Find where the given text appears and provide that cell's center as (x, y) coordinate. 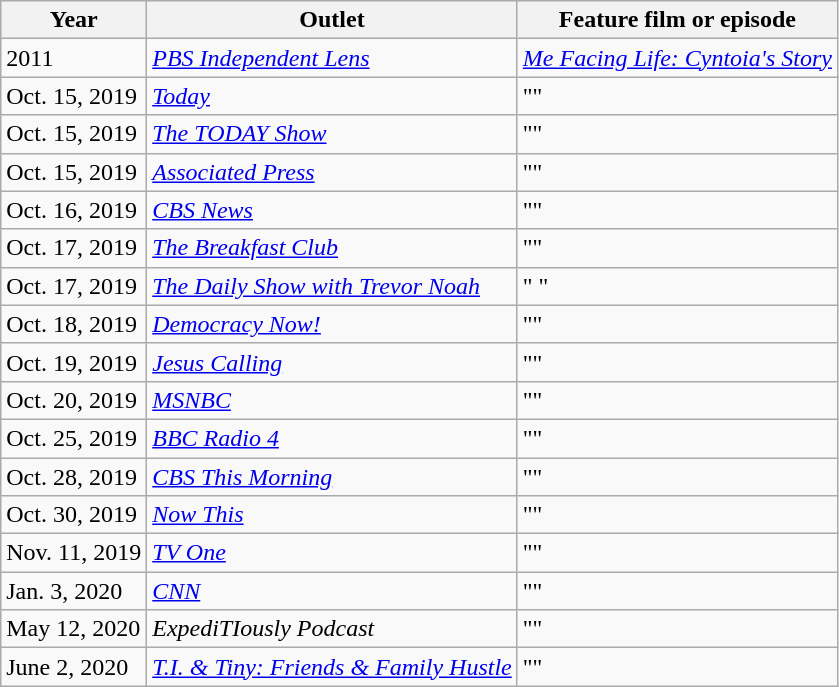
Associated Press (332, 172)
Jan. 3, 2020 (74, 591)
Oct. 19, 2019 (74, 362)
2011 (74, 58)
Oct. 16, 2019 (74, 210)
PBS Independent Lens (332, 58)
ExpediTIously Podcast (332, 629)
May 12, 2020 (74, 629)
CNN (332, 591)
Year (74, 20)
Democracy Now! (332, 324)
Outlet (332, 20)
Nov. 11, 2019 (74, 553)
MSNBC (332, 400)
CBS This Morning (332, 477)
BBC Radio 4 (332, 438)
CBS News (332, 210)
Me Facing Life: Cyntoia's Story (677, 58)
The Breakfast Club (332, 248)
June 2, 2020 (74, 667)
Oct. 20, 2019 (74, 400)
The Daily Show with Trevor Noah (332, 286)
The TODAY Show (332, 134)
Oct. 28, 2019 (74, 477)
Oct. 30, 2019 (74, 515)
" " (677, 286)
Oct. 25, 2019 (74, 438)
Feature film or episode (677, 20)
TV One (332, 553)
Jesus Calling (332, 362)
Today (332, 96)
T.I. & Tiny: Friends & Family Hustle (332, 667)
Oct. 18, 2019 (74, 324)
Now This (332, 515)
